Capture the cell that displays the provided text and extract its (x, y) central coordinate. 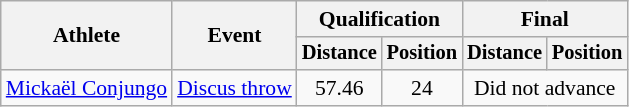
Athlete (86, 36)
Discus throw (234, 88)
Did not advance (544, 88)
57.46 (340, 88)
Qualification (380, 19)
24 (422, 88)
Mickaël Conjungo (86, 88)
Event (234, 36)
Final (544, 19)
